Return (X, Y) of the center of cell containing provided text 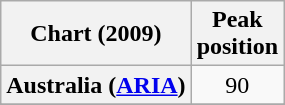
Australia (ARIA) (96, 85)
90 (237, 85)
Peakposition (237, 34)
Chart (2009) (96, 34)
